Return the (x, y) coordinate for the center point of the cell that contains the specified text.  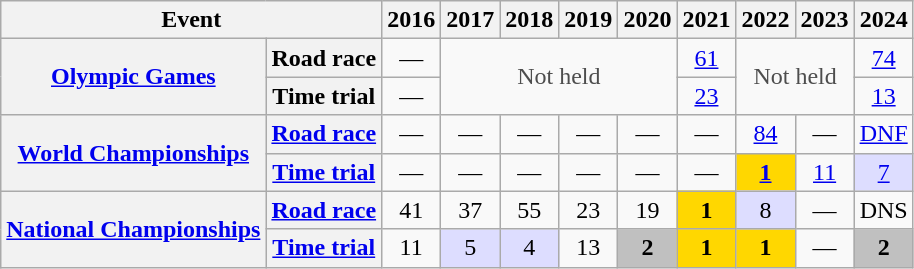
84 (766, 134)
8 (766, 210)
2021 (706, 20)
19 (648, 210)
National Championships (134, 229)
2017 (470, 20)
2023 (824, 20)
2024 (884, 20)
55 (530, 210)
74 (884, 58)
Olympic Games (134, 77)
2020 (648, 20)
DNF (884, 134)
2016 (412, 20)
4 (530, 248)
7 (884, 172)
61 (706, 58)
5 (470, 248)
2019 (588, 20)
DNS (884, 210)
2022 (766, 20)
41 (412, 210)
2018 (530, 20)
Event (192, 20)
World Championships (134, 153)
37 (470, 210)
